Output the [x, y] coordinate of the center of the cell containing the given text.  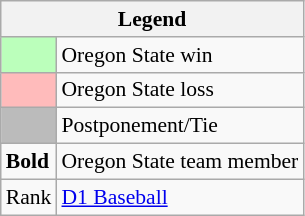
Legend [152, 19]
Oregon State win [180, 55]
Oregon State loss [180, 90]
Postponement/Tie [180, 126]
Rank [29, 197]
D1 Baseball [180, 197]
Oregon State team member [180, 162]
Bold [29, 162]
